Pinpoint the cell where the given text exists, returning its (x, y) midpoint coordinate. 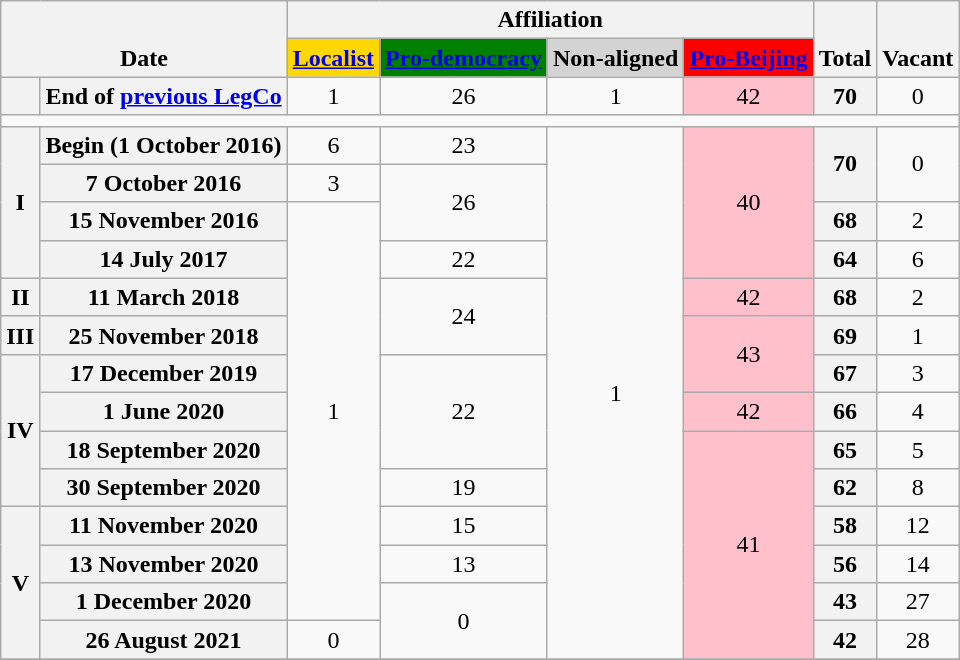
Pro-democracy (464, 58)
13 (464, 564)
19 (464, 488)
Pro-Beijing (748, 58)
I (20, 202)
62 (845, 488)
13 November 2020 (164, 564)
23 (464, 145)
67 (845, 373)
12 (918, 526)
24 (464, 316)
15 (464, 526)
11 November 2020 (164, 526)
1 June 2020 (164, 411)
7 October 2016 (164, 183)
11 March 2018 (164, 297)
15 November 2016 (164, 221)
Affiliation (550, 20)
27 (918, 602)
Vacant (918, 39)
25 November 2018 (164, 335)
1 December 2020 (164, 602)
64 (845, 259)
14 July 2017 (164, 259)
8 (918, 488)
26 August 2021 (164, 640)
Begin (1 October 2016) (164, 145)
14 (918, 564)
II (20, 297)
Total (845, 39)
30 September 2020 (164, 488)
End of previous LegCo (164, 96)
IV (20, 430)
58 (845, 526)
4 (918, 411)
66 (845, 411)
41 (748, 544)
18 September 2020 (164, 449)
V (20, 583)
Date (144, 39)
28 (918, 640)
65 (845, 449)
Non-aligned (615, 58)
5 (918, 449)
III (20, 335)
Localist (333, 58)
17 December 2019 (164, 373)
69 (845, 335)
40 (748, 202)
56 (845, 564)
